Return (X, Y) of the center of cell containing provided text 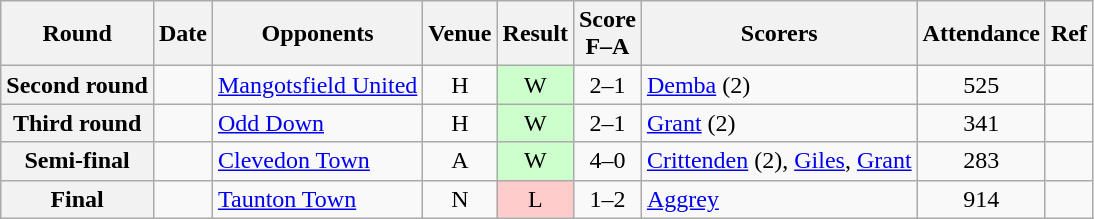
Mangotsfield United (317, 85)
Grant (2) (779, 123)
914 (981, 199)
525 (981, 85)
Third round (78, 123)
Ref (1068, 34)
Taunton Town (317, 199)
Venue (460, 34)
341 (981, 123)
Opponents (317, 34)
ScoreF–A (607, 34)
Clevedon Town (317, 161)
N (460, 199)
Semi-final (78, 161)
Aggrey (779, 199)
4–0 (607, 161)
L (535, 199)
Final (78, 199)
Scorers (779, 34)
Result (535, 34)
283 (981, 161)
Crittenden (2), Giles, Grant (779, 161)
1–2 (607, 199)
Date (182, 34)
Odd Down (317, 123)
Round (78, 34)
A (460, 161)
Second round (78, 85)
Demba (2) (779, 85)
Attendance (981, 34)
